Search for the cell housing the specified text and yield its (X, Y) center coordinate. 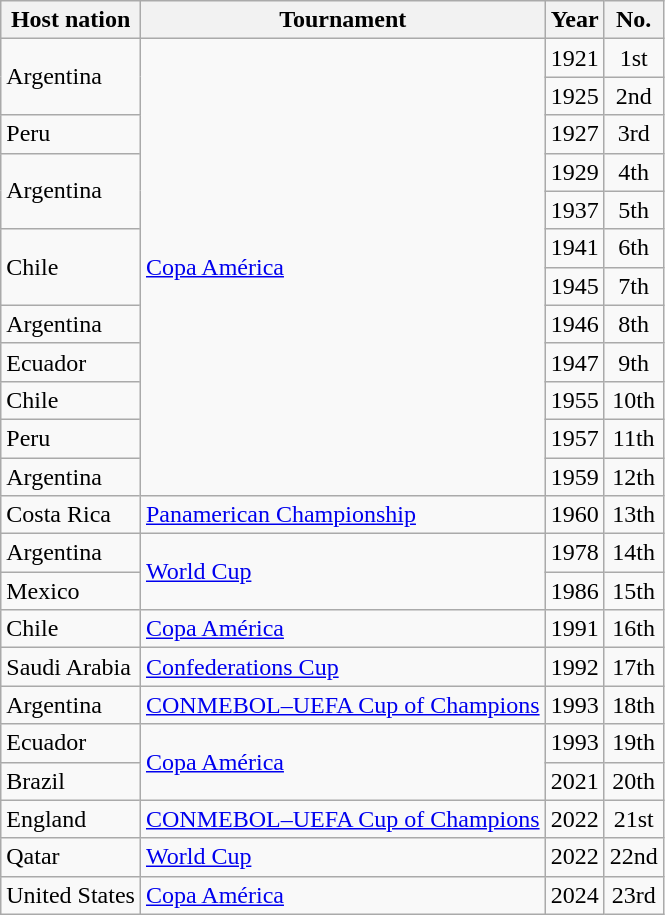
16th (634, 629)
Brazil (71, 781)
7th (634, 286)
Mexico (71, 591)
5th (634, 210)
1991 (574, 629)
1937 (574, 210)
1947 (574, 362)
1941 (574, 248)
Confederations Cup (342, 667)
United States (71, 895)
20th (634, 781)
Costa Rica (71, 515)
England (71, 819)
6th (634, 248)
1st (634, 58)
1955 (574, 400)
2024 (574, 895)
1929 (574, 172)
Year (574, 20)
23rd (634, 895)
4th (634, 172)
13th (634, 515)
1945 (574, 286)
18th (634, 705)
1927 (574, 134)
11th (634, 438)
Tournament (342, 20)
Saudi Arabia (71, 667)
No. (634, 20)
Panamerican Championship (342, 515)
1957 (574, 438)
1925 (574, 96)
10th (634, 400)
1986 (574, 591)
15th (634, 591)
1946 (574, 324)
1959 (574, 477)
1978 (574, 553)
3rd (634, 134)
8th (634, 324)
Host nation (71, 20)
9th (634, 362)
1921 (574, 58)
21st (634, 819)
17th (634, 667)
2021 (574, 781)
Qatar (71, 857)
19th (634, 743)
14th (634, 553)
12th (634, 477)
2nd (634, 96)
1992 (574, 667)
22nd (634, 857)
1960 (574, 515)
